Identify which cell holds the provided text, then report its [x, y] central coordinate. 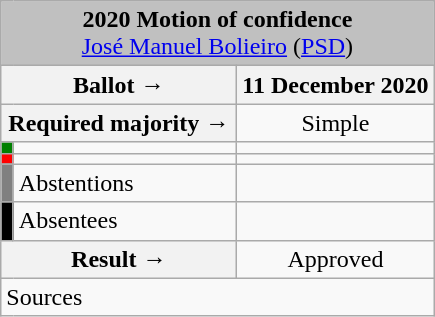
2020 Motion of confidenceJosé Manuel Bolieiro (PSD) [218, 34]
Result → [119, 259]
Ballot → [119, 85]
Approved [336, 259]
Required majority → [119, 123]
Absentees [125, 221]
Simple [336, 123]
11 December 2020 [336, 85]
Sources [218, 297]
Abstentions [125, 183]
